Capture the cell that displays the provided text and extract its [X, Y] central coordinate. 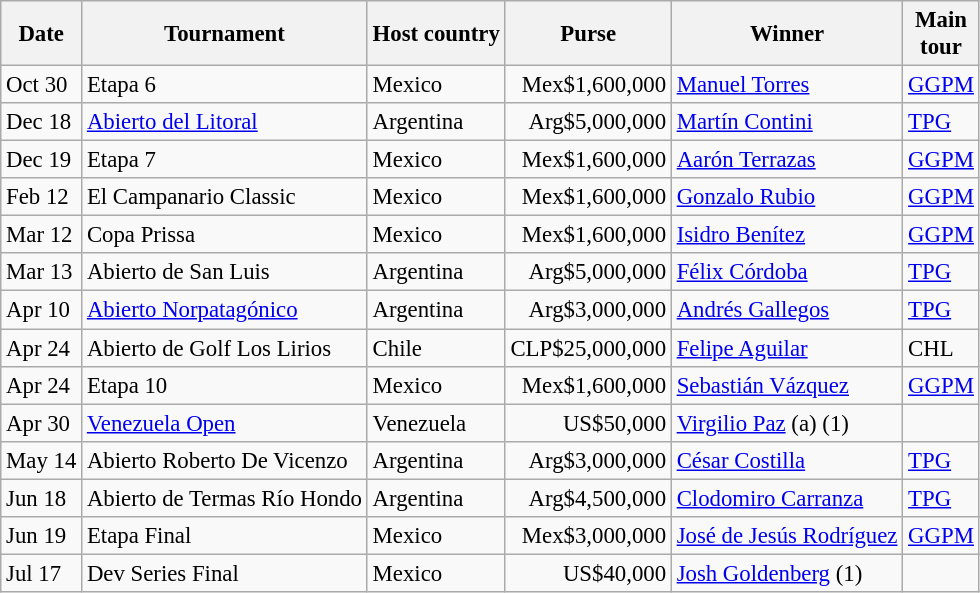
CHL [941, 348]
Maintour [941, 34]
Chile [436, 348]
Jun 18 [42, 498]
Gonzalo Rubio [786, 197]
Abierto de San Luis [225, 273]
José de Jesús Rodríguez [786, 536]
Andrés Gallegos [786, 310]
Oct 30 [42, 85]
Purse [588, 34]
Arg$4,500,000 [588, 498]
Félix Córdoba [786, 273]
Clodomiro Carranza [786, 498]
Venezuela [436, 423]
Dec 19 [42, 160]
Abierto de Termas Río Hondo [225, 498]
Martín Contini [786, 122]
Dec 18 [42, 122]
Aarón Terrazas [786, 160]
Copa Prissa [225, 235]
Isidro Benítez [786, 235]
Jun 19 [42, 536]
Tournament [225, 34]
Winner [786, 34]
Manuel Torres [786, 85]
Host country [436, 34]
May 14 [42, 460]
Mar 13 [42, 273]
Apr 10 [42, 310]
Etapa Final [225, 536]
Abierto del Litoral [225, 122]
Feb 12 [42, 197]
US$40,000 [588, 573]
Etapa 6 [225, 85]
Jul 17 [42, 573]
Etapa 10 [225, 385]
Abierto Roberto De Vicenzo [225, 460]
Etapa 7 [225, 160]
Venezuela Open [225, 423]
US$50,000 [588, 423]
Josh Goldenberg (1) [786, 573]
Mex$3,000,000 [588, 536]
Virgilio Paz (a) (1) [786, 423]
Abierto Norpatagónico [225, 310]
Dev Series Final [225, 573]
Sebastián Vázquez [786, 385]
Felipe Aguilar [786, 348]
Abierto de Golf Los Lirios [225, 348]
El Campanario Classic [225, 197]
Mar 12 [42, 235]
Date [42, 34]
César Costilla [786, 460]
Apr 30 [42, 423]
CLP$25,000,000 [588, 348]
